Determine the (x, y) coordinate at the center of the cell enclosing the given text.  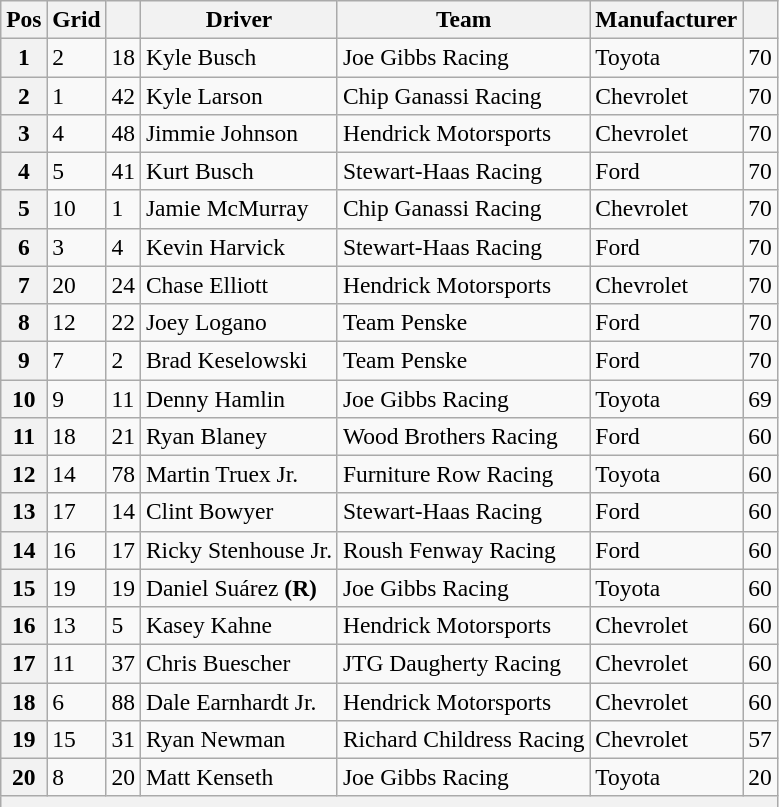
57 (760, 739)
Kurt Busch (238, 171)
69 (760, 398)
Team (463, 19)
88 (123, 701)
48 (123, 133)
Chris Buescher (238, 663)
78 (123, 474)
Grid (76, 19)
Joey Logano (238, 322)
Jamie McMurray (238, 209)
Ricky Stenhouse Jr. (238, 550)
Matt Kenseth (238, 777)
Furniture Row Racing (463, 474)
Jimmie Johnson (238, 133)
Driver (238, 19)
Pos (24, 19)
Roush Fenway Racing (463, 550)
Dale Earnhardt Jr. (238, 701)
Ryan Blaney (238, 436)
41 (123, 171)
JTG Daugherty Racing (463, 663)
24 (123, 285)
Manufacturer (666, 19)
Kyle Larson (238, 95)
Kyle Busch (238, 57)
Kasey Kahne (238, 625)
Brad Keselowski (238, 360)
Ryan Newman (238, 739)
Daniel Suárez (R) (238, 588)
37 (123, 663)
Denny Hamlin (238, 398)
Chase Elliott (238, 285)
Kevin Harvick (238, 247)
Clint Bowyer (238, 512)
31 (123, 739)
21 (123, 436)
42 (123, 95)
Martin Truex Jr. (238, 474)
22 (123, 322)
Wood Brothers Racing (463, 436)
Richard Childress Racing (463, 739)
